Pinpoint the cell where the given text exists, returning its (x, y) midpoint coordinate. 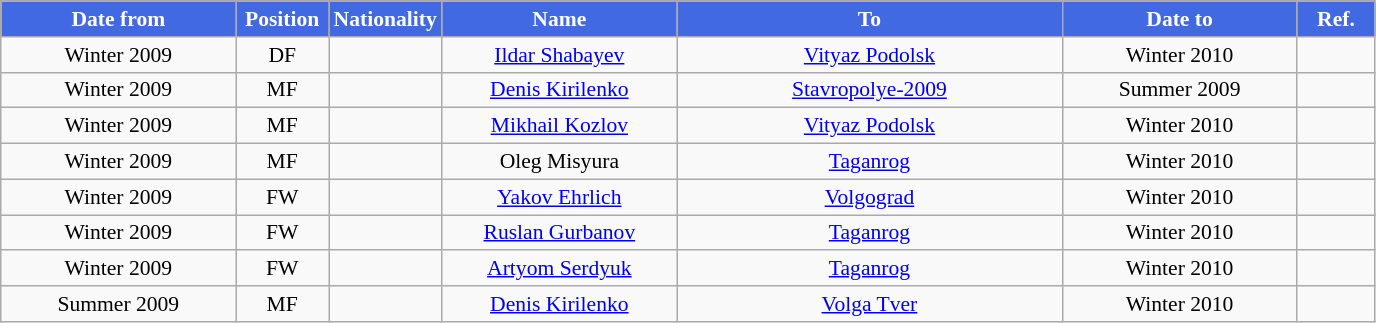
To (870, 19)
Artyom Serdyuk (560, 269)
Ruslan Gurbanov (560, 233)
Date to (1180, 19)
Date from (118, 19)
Volga Tver (870, 304)
Ref. (1336, 19)
Stavropolye-2009 (870, 90)
Name (560, 19)
Ildar Shabayev (560, 55)
Position (282, 19)
Mikhail Kozlov (560, 126)
Nationality (384, 19)
DF (282, 55)
Yakov Ehrlich (560, 197)
Volgograd (870, 197)
Oleg Misyura (560, 162)
